Locate the cell with the specified text and output its [X, Y] center coordinate. 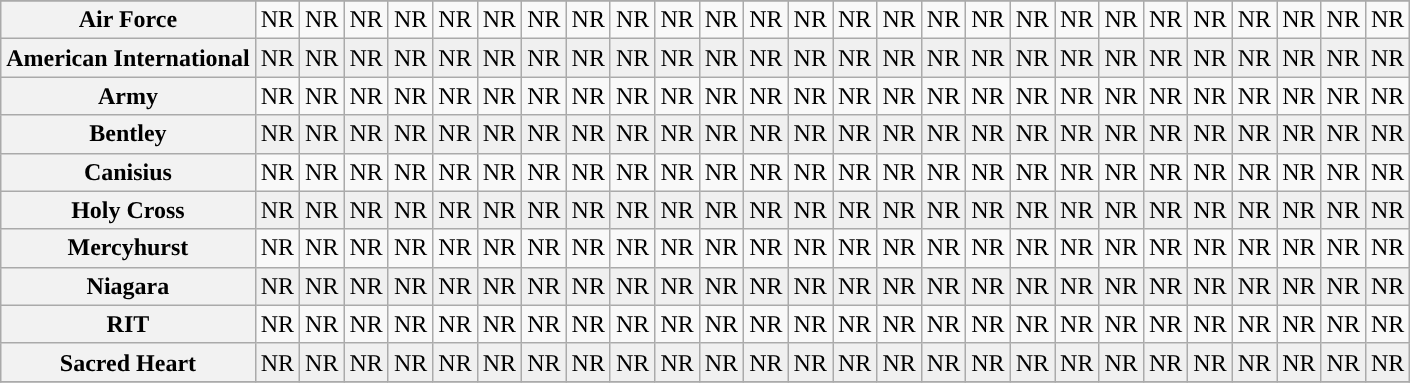
Air Force [128, 20]
Mercyhurst [128, 248]
American International [128, 58]
Niagara [128, 286]
RIT [128, 324]
Sacred Heart [128, 362]
Army [128, 96]
Holy Cross [128, 210]
Canisius [128, 172]
Bentley [128, 134]
